Return [x, y] of the center of cell containing provided text 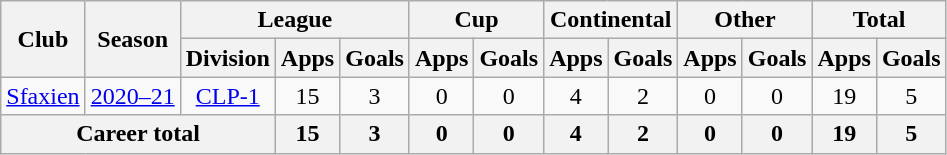
Club [43, 39]
Division [228, 58]
Other [745, 20]
Season [132, 39]
Cup [476, 20]
Sfaxien [43, 96]
Career total [138, 134]
CLP-1 [228, 96]
League [294, 20]
Continental [611, 20]
Total [879, 20]
2020–21 [132, 96]
